Find where the given text appears and provide that cell's center as [X, Y] coordinate. 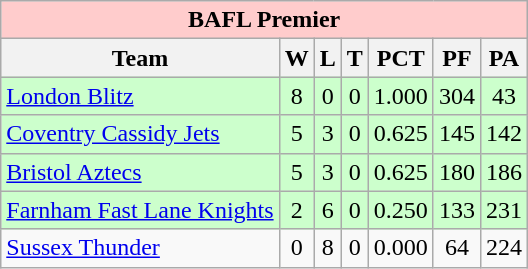
133 [456, 210]
W [296, 58]
Farnham Fast Lane Knights [140, 210]
PA [504, 58]
Team [140, 58]
142 [504, 134]
224 [504, 248]
180 [456, 172]
PCT [400, 58]
L [328, 58]
Bristol Aztecs [140, 172]
231 [504, 210]
Coventry Cassidy Jets [140, 134]
London Blitz [140, 96]
145 [456, 134]
0.000 [400, 248]
T [354, 58]
304 [456, 96]
6 [328, 210]
0.250 [400, 210]
2 [296, 210]
43 [504, 96]
PF [456, 58]
1.000 [400, 96]
BAFL Premier [264, 20]
Sussex Thunder [140, 248]
64 [456, 248]
186 [504, 172]
